Search for the cell housing the specified text and yield its [X, Y] center coordinate. 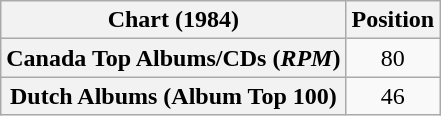
Position [393, 20]
Chart (1984) [174, 20]
80 [393, 58]
46 [393, 96]
Canada Top Albums/CDs (RPM) [174, 58]
Dutch Albums (Album Top 100) [174, 96]
